Extract the [x, y] coordinate from the center of the cell holding the provided text.  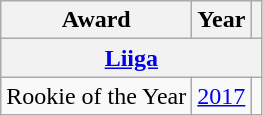
Rookie of the Year [96, 96]
Liiga [132, 58]
2017 [222, 96]
Year [222, 20]
Award [96, 20]
